Return the [X, Y] coordinate for the center point of the cell that contains the specified text.  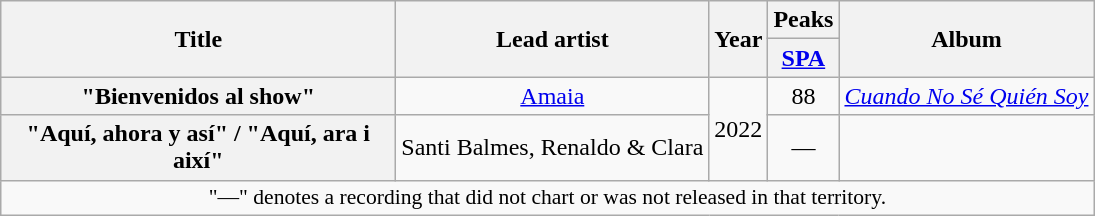
Title [198, 39]
Cuando No Sé Quién Soy [966, 96]
2022 [738, 128]
88 [804, 96]
Year [738, 39]
Santi Balmes, Renaldo & Clara [552, 148]
Album [966, 39]
Amaia [552, 96]
"—" denotes a recording that did not chart or was not released in that territory. [548, 198]
SPA [804, 58]
— [804, 148]
"Bienvenidos al show" [198, 96]
"Aquí, ahora y así" / "Aquí, ara i així" [198, 148]
Peaks [804, 20]
Lead artist [552, 39]
